Return the [X, Y] coordinate for the center point of the cell that contains the specified text.  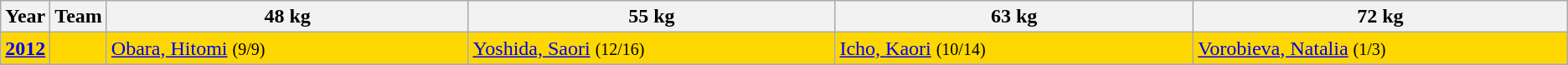
48 kg [287, 17]
63 kg [1014, 17]
2012 [25, 48]
Icho, Kaori (10/14) [1014, 48]
55 kg [652, 17]
72 kg [1380, 17]
Obara, Hitomi (9/9) [287, 48]
Year [25, 17]
Yoshida, Saori (12/16) [652, 48]
Vorobieva, Natalia (1/3) [1380, 48]
Team [79, 17]
